Locate the cell with the specified text and output its [X, Y] center coordinate. 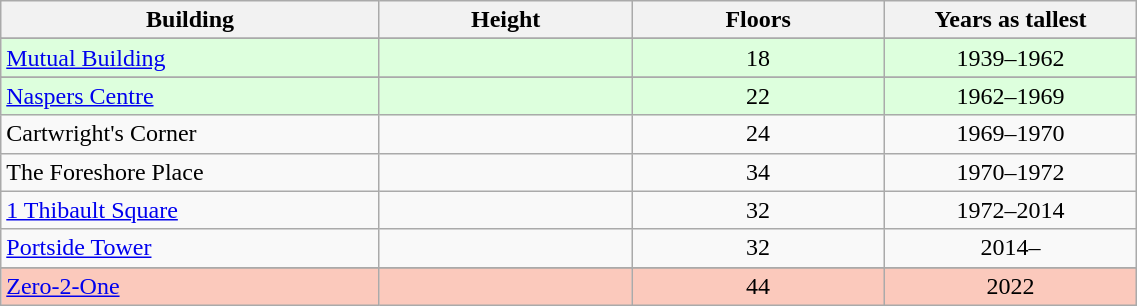
1 Thibault Square [190, 210]
18 [758, 58]
Zero-2-One [190, 286]
Floors [758, 20]
44 [758, 286]
2014– [1010, 248]
1939–1962 [1010, 58]
1972–2014 [1010, 210]
Mutual Building [190, 58]
1970–1972 [1010, 172]
Portside Tower [190, 248]
Cartwright's Corner [190, 134]
Building [190, 20]
The Foreshore Place [190, 172]
Naspers Centre [190, 96]
34 [758, 172]
2022 [1010, 286]
22 [758, 96]
1962–1969 [1010, 96]
Height [505, 20]
1969–1970 [1010, 134]
24 [758, 134]
Years as tallest [1010, 20]
